Identify which cell holds the provided text, then report its [X, Y] central coordinate. 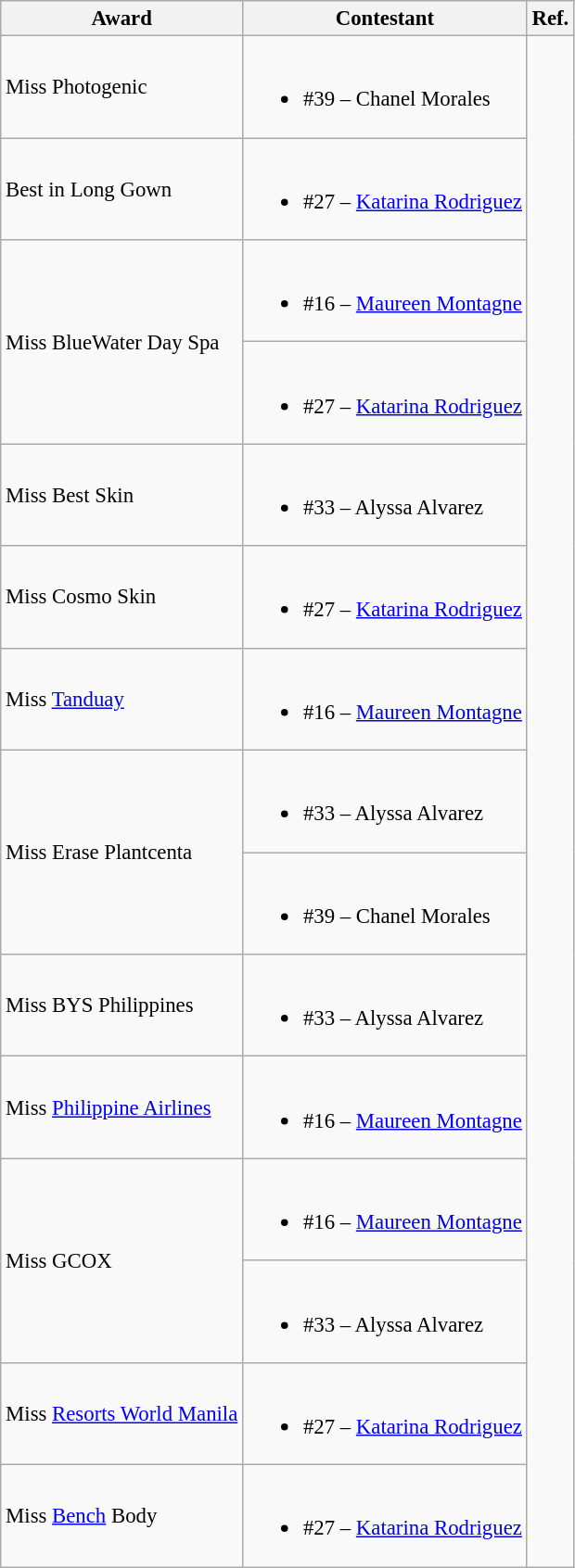
Miss BYS Philippines [122, 1005]
Miss Resorts World Manila [122, 1414]
Miss Photogenic [122, 87]
Best in Long Gown [122, 189]
Award [122, 19]
Miss GCOX [122, 1260]
Miss Bench Body [122, 1516]
Miss Best Skin [122, 495]
Miss Erase Plantcenta [122, 853]
Miss BlueWater Day Spa [122, 342]
Miss Tanduay [122, 699]
Contestant [386, 19]
Ref. [550, 19]
Miss Philippine Airlines [122, 1107]
Miss Cosmo Skin [122, 597]
